Scan for the cell matching the given text and deliver its (x, y) coordinate at center. 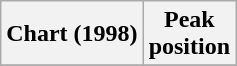
Peakposition (189, 34)
Chart (1998) (72, 34)
